Extract the (X, Y) coordinate from the center of the cell holding the provided text.  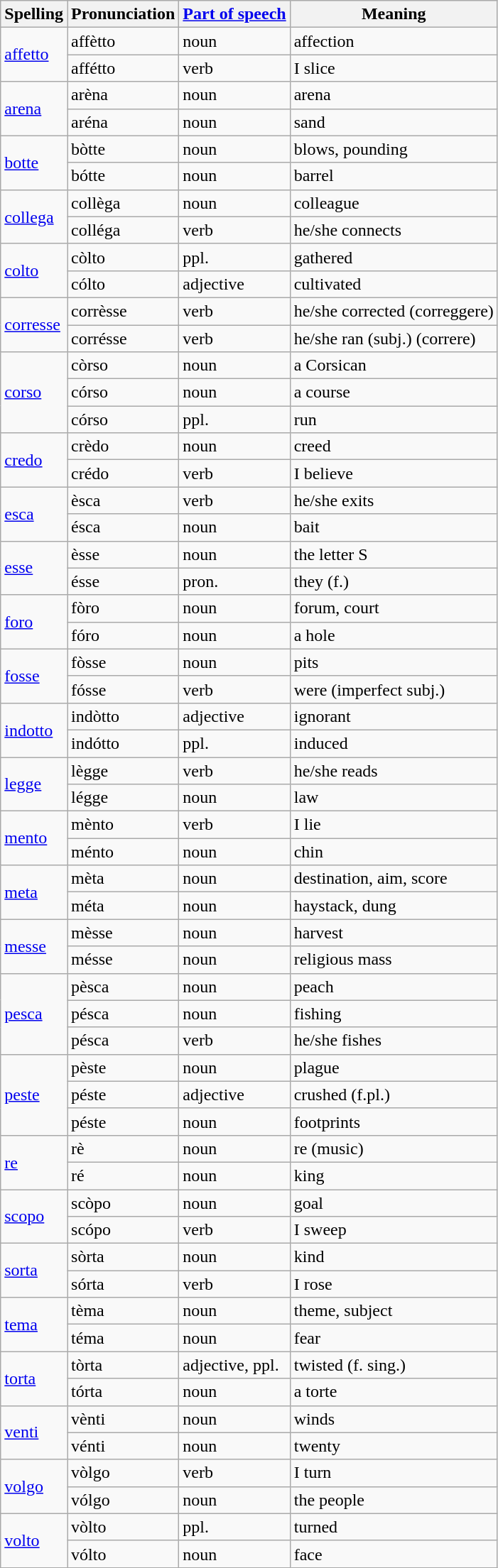
affetto (34, 55)
I turn (394, 1473)
they (f.) (394, 581)
volgo (34, 1486)
pits (394, 662)
footprints (394, 1122)
scópo (124, 1230)
crédo (124, 473)
bòtte (124, 149)
a Corsican (394, 366)
king (394, 1175)
kind (394, 1257)
corso (34, 393)
ésse (124, 581)
còrso (124, 366)
tòrta (124, 1365)
haystack, dung (394, 906)
colto (34, 270)
he/she ran (subj.) (correre) (394, 339)
meta (34, 892)
mèta (124, 879)
gathered (394, 257)
mèsse (124, 933)
mènto (124, 825)
I sweep (394, 1230)
cultivated (394, 284)
he/she reads (394, 770)
affètto (124, 41)
fósse (124, 689)
còlto (124, 257)
twisted (f. sing.) (394, 1365)
pron. (234, 581)
were (imperfect subj.) (394, 689)
messe (34, 946)
I lie (394, 825)
I believe (394, 473)
the people (394, 1500)
ignorant (394, 716)
corresse (34, 324)
he/she exits (394, 500)
colleague (394, 203)
bótte (124, 176)
tórta (124, 1392)
èsse (124, 554)
pesca (34, 1014)
barrel (394, 176)
theme, subject (394, 1311)
vòlgo (124, 1473)
corrésse (124, 339)
indótto (124, 743)
harvest (394, 933)
plague (394, 1068)
colléga (124, 230)
induced (394, 743)
fòro (124, 608)
cólto (124, 284)
pèsca (124, 987)
ré (124, 1175)
run (394, 420)
goal (394, 1203)
fishing (394, 1014)
venti (34, 1432)
lègge (124, 770)
arèna (124, 95)
creed (394, 446)
religious mass (394, 960)
adjective, ppl. (234, 1365)
vènti (124, 1419)
èsca (124, 500)
aréna (124, 122)
turned (394, 1527)
sand (394, 122)
a torte (394, 1392)
légge (124, 798)
sórta (124, 1284)
the letter S (394, 554)
vòlto (124, 1527)
vólgo (124, 1500)
legge (34, 784)
he/she connects (394, 230)
fóro (124, 635)
Spelling (34, 14)
bait (394, 527)
torta (34, 1378)
crèdo (124, 446)
indotto (34, 730)
mésse (124, 960)
rè (124, 1148)
law (394, 798)
peach (394, 987)
sorta (34, 1271)
ménto (124, 852)
indòtto (124, 716)
fear (394, 1338)
vólto (124, 1554)
sòrta (124, 1257)
fosse (34, 676)
foro (34, 622)
pèste (124, 1068)
he/she fishes (394, 1041)
esse (34, 568)
winds (394, 1419)
téma (124, 1338)
corrèsse (124, 311)
Pronunciation (124, 14)
twenty (394, 1446)
esca (34, 514)
fòsse (124, 662)
collega (34, 216)
botte (34, 163)
he/she corrected (correggere) (394, 311)
collèga (124, 203)
a hole (394, 635)
Meaning (394, 14)
scopo (34, 1217)
I slice (394, 68)
credo (34, 460)
affection (394, 41)
vénti (124, 1446)
scòpo (124, 1203)
face (394, 1554)
tèma (124, 1311)
peste (34, 1095)
méta (124, 906)
re (34, 1162)
ésca (124, 527)
forum, court (394, 608)
I rose (394, 1284)
re (music) (394, 1148)
chin (394, 852)
crushed (f.pl.) (394, 1095)
volto (34, 1540)
affétto (124, 68)
Part of speech (234, 14)
tema (34, 1325)
mento (34, 838)
a course (394, 393)
destination, aim, score (394, 879)
blows, pounding (394, 149)
